Output the (x, y) coordinate of the center of the cell containing the given text.  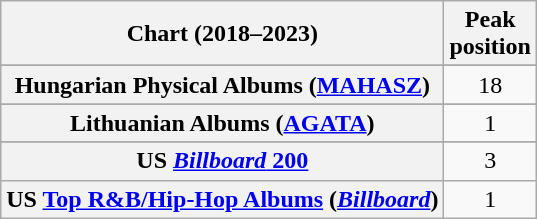
18 (490, 85)
Hungarian Physical Albums (MAHASZ) (222, 85)
Peak position (490, 34)
Chart (2018–2023) (222, 34)
US Billboard 200 (222, 161)
US Top R&B/Hip-Hop Albums (Billboard) (222, 199)
3 (490, 161)
Lithuanian Albums (AGATA) (222, 123)
